Identify which cell holds the provided text, then report its (x, y) central coordinate. 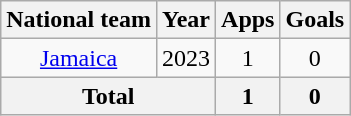
Goals (315, 20)
Year (186, 20)
2023 (186, 58)
Total (108, 96)
National team (79, 20)
Apps (248, 20)
Jamaica (79, 58)
